Pinpoint the cell where the given text exists, returning its (x, y) midpoint coordinate. 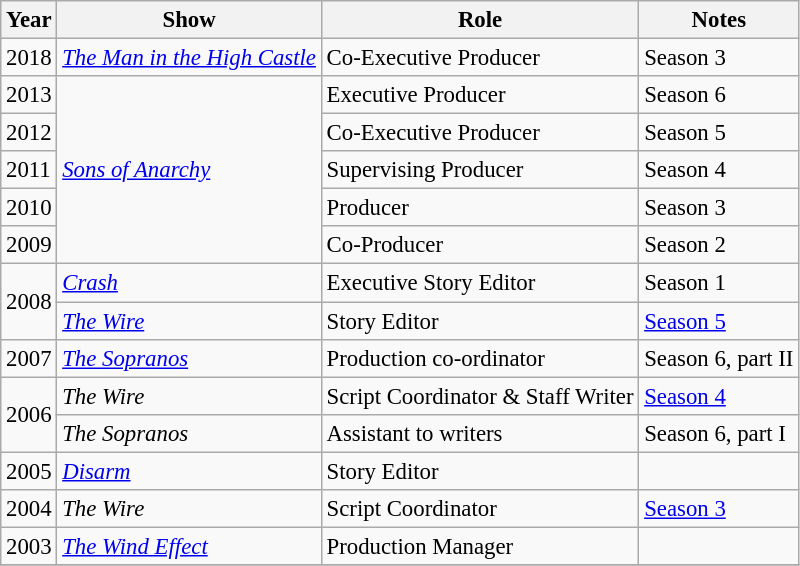
2005 (29, 471)
Executive Story Editor (480, 283)
The Man in the High Castle (189, 58)
Season 6, part I (719, 433)
2006 (29, 414)
Disarm (189, 471)
Script Coordinator (480, 509)
Production Manager (480, 546)
Year (29, 20)
2013 (29, 95)
Season 6 (719, 95)
2012 (29, 133)
2009 (29, 245)
Producer (480, 208)
Season 1 (719, 283)
The Wind Effect (189, 546)
Crash (189, 283)
2008 (29, 302)
2018 (29, 58)
Assistant to writers (480, 433)
Role (480, 20)
Notes (719, 20)
Supervising Producer (480, 170)
Executive Producer (480, 95)
Production co-ordinator (480, 358)
Sons of Anarchy (189, 170)
2010 (29, 208)
2011 (29, 170)
Show (189, 20)
Script Coordinator & Staff Writer (480, 396)
2004 (29, 509)
Season 2 (719, 245)
Season 6, part II (719, 358)
Co-Producer (480, 245)
2003 (29, 546)
2007 (29, 358)
